Return [x, y] of the center of cell containing provided text 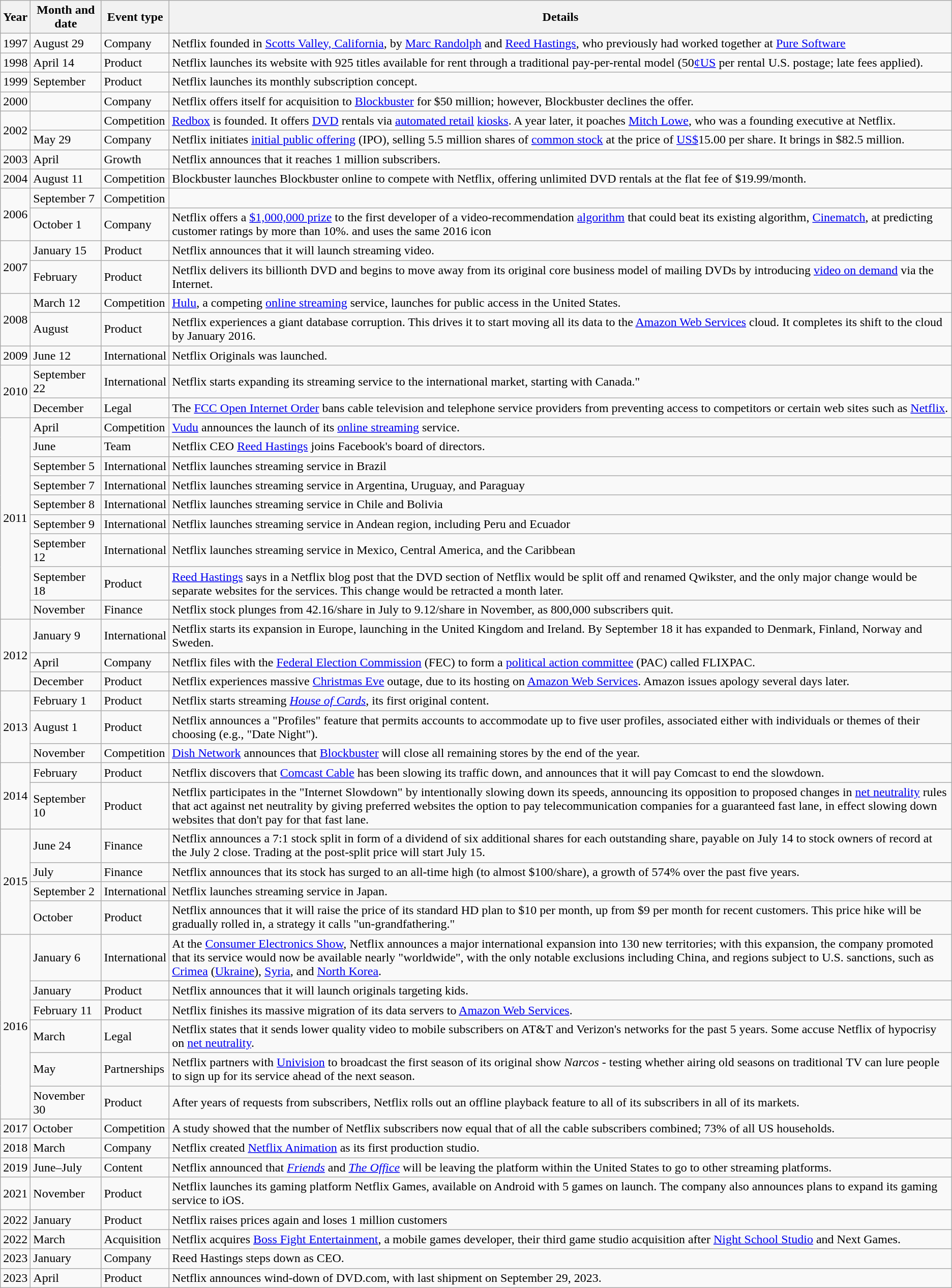
Netflix created Netflix Animation as its first production studio. [560, 1148]
Netflix raises prices again and loses 1 million customers [560, 1220]
2004 [15, 179]
Blockbuster launches Blockbuster online to compete with Netflix, offering unlimited DVD rentals at the flat fee of $19.99/month. [560, 179]
Netflix discovers that Comcast Cable has been slowing its traffic down, and announces that it will pay Comcast to end the slowdown. [560, 773]
2008 [15, 319]
Netflix launches streaming service in Chile and Bolivia [560, 505]
September 10 [66, 806]
Netflix announced that Friends and The Office will be leaving the platform within the United States to go to other streaming platforms. [560, 1167]
September 9 [66, 524]
A study showed that the number of Netflix subscribers now equal that of all the cable subscribers combined; 73% of all US households. [560, 1129]
Dish Network announces that Blockbuster will close all remaining stores by the end of the year. [560, 753]
2011 [15, 519]
June 12 [66, 356]
November 30 [66, 1102]
Netflix files with the Federal Election Commission (FEC) to form a political action committee (PAC) called FLIXPAC. [560, 662]
Redbox is founded. It offers DVD rentals via automated retail kiosks. A year later, it poaches Mitch Lowe, who was a founding executive at Netflix. [560, 121]
September 12 [66, 550]
Month and date [66, 17]
Netflix launches streaming service in Mexico, Central America, and the Caribbean [560, 550]
2003 [15, 159]
September [66, 82]
2019 [15, 1167]
Vudu announces the launch of its online streaming service. [560, 427]
2016 [15, 1027]
1997 [15, 43]
Netflix announces that it will launch originals targeting kids. [560, 990]
2000 [15, 101]
Netflix offers itself for acquisition to Blockbuster for $50 million; however, Blockbuster declines the offer. [560, 101]
Netflix announces that it will launch streaming video. [560, 250]
Netflix announces that it reaches 1 million subscribers. [560, 159]
February 11 [66, 1010]
Reed Hastings steps down as CEO. [560, 1258]
October 1 [66, 224]
Content [135, 1167]
After years of requests from subscribers, Netflix rolls out an offline playback feature to all of its subscribers in all of its markets. [560, 1102]
2014 [15, 796]
Details [560, 17]
January 9 [66, 636]
Netflix launches streaming service in Japan. [560, 891]
Event type [135, 17]
Netflix stock plunges from 42.16/share in July to 9.12/share in November, as 800,000 subscribers quit. [560, 609]
Growth [135, 159]
September 8 [66, 505]
May 29 [66, 140]
2021 [15, 1193]
April 14 [66, 63]
Netflix launches streaming service in Andean region, including Peru and Ecuador [560, 524]
2009 [15, 356]
2002 [15, 130]
Netflix founded in Scotts Valley, California, by Marc Randolph and Reed Hastings, who previously had worked together at Pure Software [560, 43]
Hulu, a competing online streaming service, launches for public access in the United States. [560, 303]
September 18 [66, 583]
June 24 [66, 845]
March 12 [66, 303]
June–July [66, 1167]
January 6 [66, 957]
2007 [15, 267]
June [66, 447]
Netflix acquires Boss Fight Entertainment, a mobile games developer, their third game studio acquisition after Night School Studio and Next Games. [560, 1239]
January 15 [66, 250]
2017 [15, 1129]
2012 [15, 655]
September 5 [66, 466]
September 22 [66, 382]
Netflix starts streaming House of Cards, its first original content. [560, 701]
Acquisition [135, 1239]
1998 [15, 63]
Netflix starts expanding its streaming service to the international market, starting with Canada." [560, 382]
Netflix Originals was launched. [560, 356]
2013 [15, 727]
2006 [15, 215]
Partnerships [135, 1069]
Netflix launches streaming service in Argentina, Uruguay, and Paraguay [560, 485]
Netflix CEO Reed Hastings joins Facebook's board of directors. [560, 447]
Netflix announces that its stock has surged to an all-time high (to almost $100/share), a growth of 574% over the past five years. [560, 872]
August [66, 330]
Netflix experiences massive Christmas Eve outage, due to its hosting on Amazon Web Services. Amazon issues apology several days later. [560, 682]
2018 [15, 1148]
Netflix finishes its massive migration of its data servers to Amazon Web Services. [560, 1010]
Netflix announces wind-down of DVD.com, with last shipment on September 29, 2023. [560, 1278]
February 1 [66, 701]
July [66, 872]
August 1 [66, 727]
2010 [15, 392]
August 29 [66, 43]
Netflix launches streaming service in Brazil [560, 466]
September 2 [66, 891]
Netflix launches its monthly subscription concept. [560, 82]
1999 [15, 82]
Year [15, 17]
Team [135, 447]
August 11 [66, 179]
May [66, 1069]
2015 [15, 882]
